Provide the (x, y) coordinate of the cell's center where the given text is located.  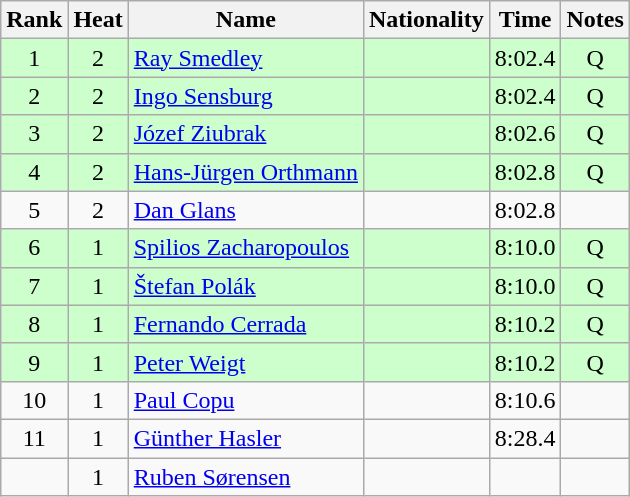
8:28.4 (525, 438)
11 (34, 438)
Name (246, 20)
Heat (98, 20)
Spilios Zacharopoulos (246, 248)
5 (34, 210)
Štefan Polák (246, 286)
7 (34, 286)
10 (34, 400)
6 (34, 248)
8:02.6 (525, 134)
Notes (595, 20)
Günther Hasler (246, 438)
Ruben Sørensen (246, 477)
8 (34, 324)
Dan Glans (246, 210)
Ray Smedley (246, 58)
Józef Ziubrak (246, 134)
Rank (34, 20)
Nationality (426, 20)
4 (34, 172)
3 (34, 134)
Peter Weigt (246, 362)
8:10.6 (525, 400)
Fernando Cerrada (246, 324)
Hans-Jürgen Orthmann (246, 172)
9 (34, 362)
Paul Copu (246, 400)
Time (525, 20)
Ingo Sensburg (246, 96)
